Return the (X, Y) coordinate for the center point of the cell that contains the specified text.  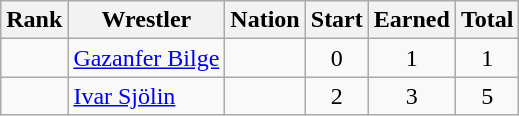
5 (487, 96)
Ivar Sjölin (146, 96)
Gazanfer Bilge (146, 58)
Rank (34, 20)
Earned (412, 20)
Nation (265, 20)
Start (336, 20)
Wrestler (146, 20)
Total (487, 20)
3 (412, 96)
2 (336, 96)
0 (336, 58)
